Return the [x, y] coordinate for the center point of the cell that contains the specified text.  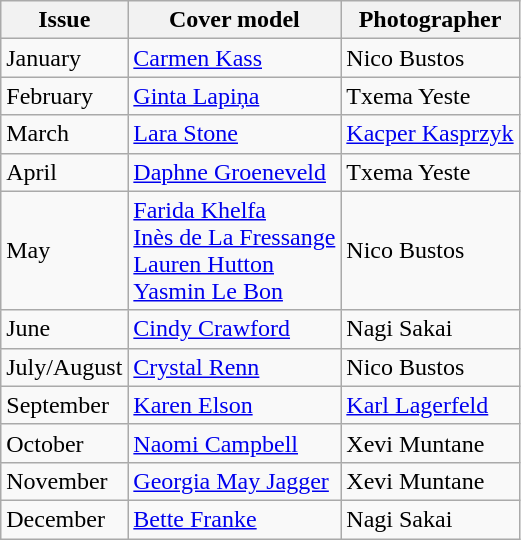
November [64, 481]
Daphne Groeneveld [234, 172]
December [64, 519]
February [64, 96]
October [64, 443]
Karen Elson [234, 405]
July/August [64, 367]
June [64, 329]
January [64, 58]
Photographer [430, 20]
Karl Lagerfeld [430, 405]
April [64, 172]
Bette Franke [234, 519]
May [64, 250]
Farida KhelfaInès de La FressangeLauren HuttonYasmin Le Bon [234, 250]
Cindy Crawford [234, 329]
Issue [64, 20]
Ginta Lapiņa [234, 96]
Carmen Kass [234, 58]
Crystal Renn [234, 367]
Naomi Campbell [234, 443]
March [64, 134]
Kacper Kasprzyk [430, 134]
Cover model [234, 20]
Georgia May Jagger [234, 481]
September [64, 405]
Lara Stone [234, 134]
